Search for the cell housing the specified text and yield its [x, y] center coordinate. 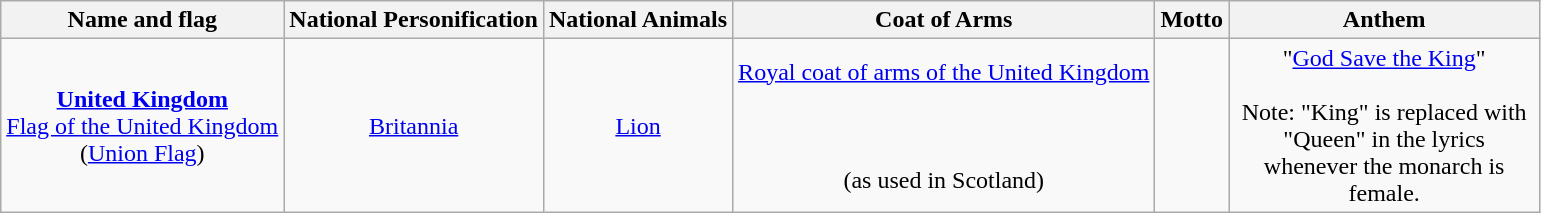
Coat of Arms [944, 20]
Royal coat of arms of the United Kingdom(as used in Scotland) [944, 126]
National Personification [414, 20]
United Kingdom Flag of the United Kingdom(Union Flag) [142, 126]
Name and flag [142, 20]
"God Save the King"Note: "King" is replaced with "Queen" in the lyrics whenever the monarch is female. [1384, 126]
Anthem [1384, 20]
Britannia [414, 126]
Lion [638, 126]
National Animals [638, 20]
Motto [1192, 20]
